Search for the cell housing the specified text and yield its [x, y] center coordinate. 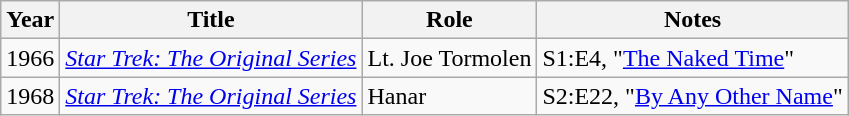
S1:E4, "The Naked Time" [692, 58]
Hanar [450, 96]
1966 [30, 58]
Notes [692, 20]
1968 [30, 96]
Title [211, 20]
Role [450, 20]
Lt. Joe Tormolen [450, 58]
S2:E22, "By Any Other Name" [692, 96]
Year [30, 20]
